Extract the [x, y] coordinate from the center of the cell holding the provided text.  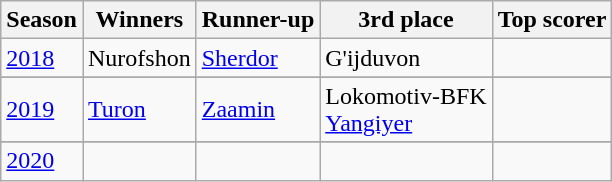
Lokomotiv-BFKYangiyer [406, 110]
Turon [139, 110]
Nurofshon [139, 58]
3rd place [406, 20]
Top scorer [552, 20]
2019 [42, 110]
G'ijduvon [406, 58]
2018 [42, 58]
2020 [42, 161]
Winners [139, 20]
Season [42, 20]
Zaamin [258, 110]
Runner-up [258, 20]
Sherdor [258, 58]
